Output the [x, y] coordinate of the center of the cell containing the given text.  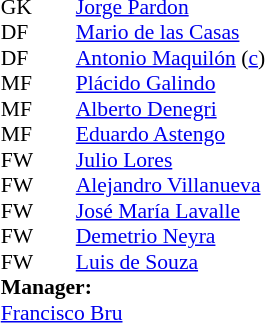
Luis de Souza [170, 262]
Demetrio Neyra [170, 237]
Plácido Galindo [170, 83]
Manager: [133, 287]
Julio Lores [170, 160]
José María Lavalle [170, 211]
Mario de las Casas [170, 33]
Alberto Denegri [170, 109]
Alejandro Villanueva [170, 185]
Eduardo Astengo [170, 135]
Antonio Maquilón (c) [170, 58]
